Output the (x, y) coordinate of the center of the cell containing the given text.  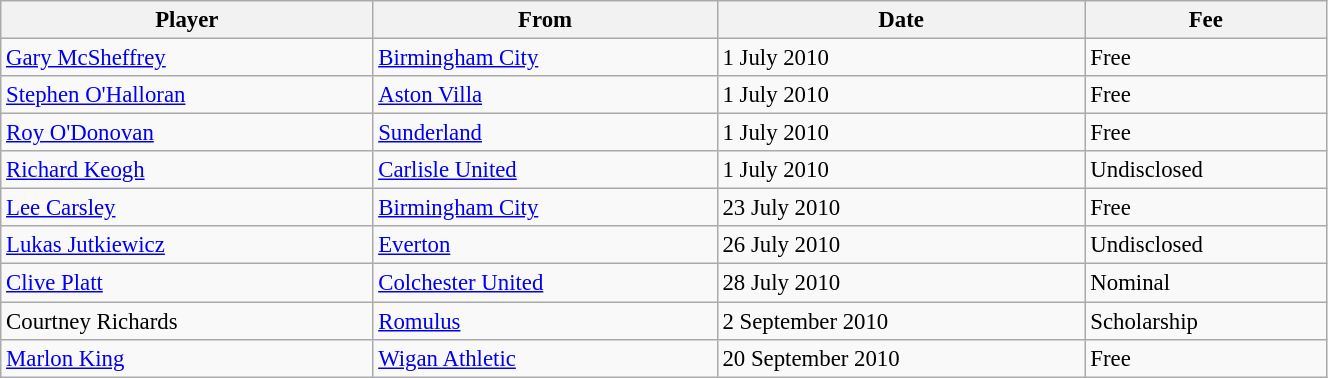
Richard Keogh (187, 170)
Lee Carsley (187, 208)
Date (901, 20)
Marlon King (187, 358)
23 July 2010 (901, 208)
Roy O'Donovan (187, 133)
28 July 2010 (901, 283)
Aston Villa (545, 95)
Player (187, 20)
Gary McSheffrey (187, 58)
Sunderland (545, 133)
Everton (545, 245)
26 July 2010 (901, 245)
Nominal (1206, 283)
Romulus (545, 321)
2 September 2010 (901, 321)
From (545, 20)
Fee (1206, 20)
Carlisle United (545, 170)
Clive Platt (187, 283)
20 September 2010 (901, 358)
Scholarship (1206, 321)
Courtney Richards (187, 321)
Wigan Athletic (545, 358)
Stephen O'Halloran (187, 95)
Lukas Jutkiewicz (187, 245)
Colchester United (545, 283)
